For the text-containing cell, return its midpoint in (x, y) coordinate format. 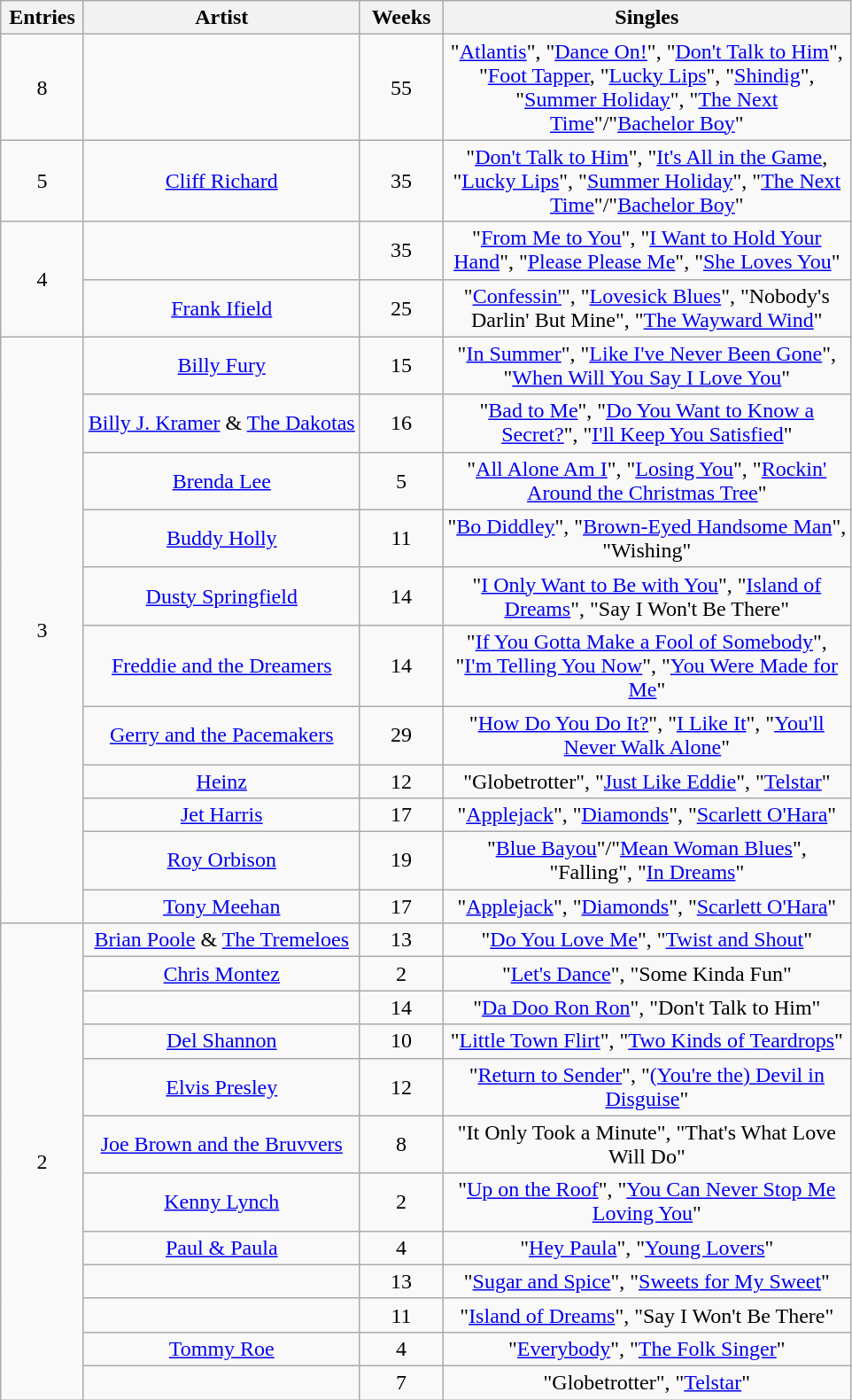
Buddy Holly (221, 539)
16 (401, 424)
"Da Doo Ron Ron", "Don't Talk to Him" (647, 1007)
7 (401, 1382)
Joe Brown and the Bruvvers (221, 1145)
Singles (647, 18)
Del Shannon (221, 1041)
"Confessin'", "Lovesick Blues", "Nobody's Darlin' But Mine", "The Wayward Wind" (647, 308)
Chris Montez (221, 974)
"Everybody", "The Folk Singer" (647, 1349)
"Little Town Flirt", "Two Kinds of Teardrops" (647, 1041)
"How Do You Do It?", "I Like It", "You'll Never Walk Alone" (647, 735)
Heinz (221, 781)
3 (43, 630)
25 (401, 308)
"Island of Dreams", "Say I Won't Be There" (647, 1315)
"I Only Want to Be with You", "Island of Dreams", "Say I Won't Be There" (647, 595)
"Bad to Me", "Do You Want to Know a Secret?", "I'll Keep You Satisfied" (647, 424)
55 (401, 87)
"Bo Diddley", "Brown-Eyed Handsome Man", "Wishing" (647, 539)
Tommy Roe (221, 1349)
"In Summer", "Like I've Never Been Gone", "When Will You Say I Love You" (647, 365)
Freddie and the Dreamers (221, 665)
Brenda Lee (221, 480)
"Blue Bayou"/"Mean Woman Blues", "Falling", "In Dreams" (647, 861)
Weeks (401, 18)
"Sugar and Spice", "Sweets for My Sweet" (647, 1281)
Artist (221, 18)
Tony Meehan (221, 906)
"Atlantis", "Dance On!", "Don't Talk to Him", "Foot Tapper, "Lucky Lips", "Shindig", "Summer Holiday", "The Next Time"/"Bachelor Boy" (647, 87)
"Globetrotter", "Telstar" (647, 1382)
Frank Ifield (221, 308)
"Do You Love Me", "Twist and Shout" (647, 940)
Gerry and the Pacemakers (221, 735)
Paul & Paula (221, 1248)
Brian Poole & The Tremeloes (221, 940)
"Return to Sender", "(You're the) Devil in Disguise" (647, 1086)
"From Me to You", "I Want to Hold Your Hand", "Please Please Me", "She Loves You" (647, 250)
Roy Orbison (221, 861)
Kenny Lynch (221, 1202)
Entries (43, 18)
"Up on the Roof", "You Can Never Stop Me Loving You" (647, 1202)
10 (401, 1041)
Elvis Presley (221, 1086)
"Globetrotter", "Just Like Eddie", "Telstar" (647, 781)
"Let's Dance", "Some Kinda Fun" (647, 974)
15 (401, 365)
"Hey Paula", "Young Lovers" (647, 1248)
Cliff Richard (221, 181)
19 (401, 861)
"It Only Took a Minute", "That's What Love Will Do" (647, 1145)
Billy Fury (221, 365)
29 (401, 735)
"If You Gotta Make a Fool of Somebody", "I'm Telling You Now", "You Were Made for Me" (647, 665)
"All Alone Am I", "Losing You", "Rockin' Around the Christmas Tree" (647, 480)
Billy J. Kramer & The Dakotas (221, 424)
Dusty Springfield (221, 595)
Jet Harris (221, 815)
"Don't Talk to Him", "It's All in the Game, "Lucky Lips", "Summer Holiday", "The Next Time"/"Bachelor Boy" (647, 181)
